Pinpoint the cell where the given text exists, returning its [X, Y] midpoint coordinate. 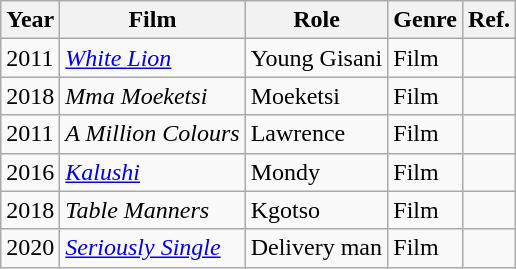
Mma Moeketsi [152, 96]
2016 [30, 172]
Delivery man [316, 248]
Moeketsi [316, 96]
A Million Colours [152, 134]
Ref. [488, 20]
Kgotso [316, 210]
Kalushi [152, 172]
Seriously Single [152, 248]
White Lion [152, 58]
Young Gisani [316, 58]
Genre [426, 20]
Year [30, 20]
2020 [30, 248]
Role [316, 20]
Mondy [316, 172]
Lawrence [316, 134]
Table Manners [152, 210]
